Scan for the cell matching the given text and deliver its (X, Y) coordinate at center. 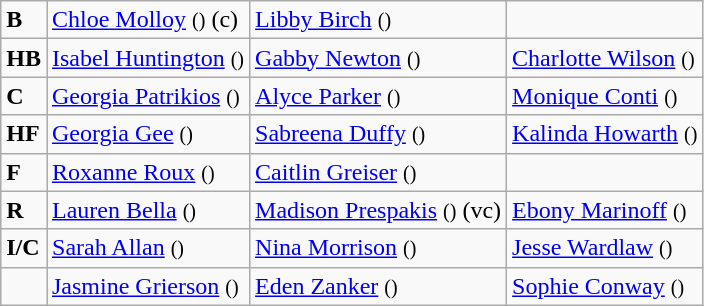
Libby Birch () (378, 20)
Sabreena Duffy () (378, 134)
Monique Conti () (605, 96)
Madison Prespakis () (vc) (378, 210)
Georgia Gee () (148, 134)
C (24, 96)
R (24, 210)
Sarah Allan () (148, 248)
F (24, 172)
Jasmine Grierson () (148, 286)
Caitlin Greiser () (378, 172)
Kalinda Howarth () (605, 134)
Roxanne Roux () (148, 172)
Georgia Patrikios () (148, 96)
Gabby Newton () (378, 58)
HB (24, 58)
Lauren Bella () (148, 210)
Ebony Marinoff () (605, 210)
Isabel Huntington () (148, 58)
B (24, 20)
Alyce Parker () (378, 96)
Charlotte Wilson () (605, 58)
HF (24, 134)
Jesse Wardlaw () (605, 248)
Eden Zanker () (378, 286)
I/C (24, 248)
Chloe Molloy () (c) (148, 20)
Nina Morrison () (378, 248)
Sophie Conway () (605, 286)
